Locate the cell with the specified text and output its [X, Y] center coordinate. 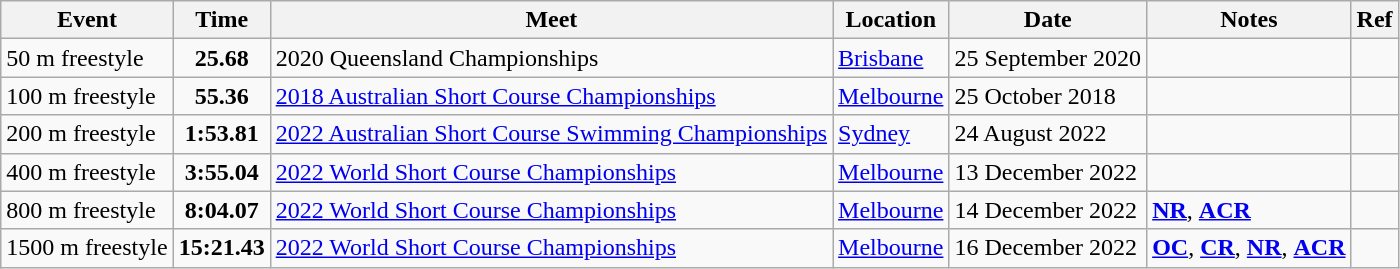
50 m freestyle [87, 58]
200 m freestyle [87, 134]
55.36 [222, 96]
8:04.07 [222, 210]
Brisbane [891, 58]
3:55.04 [222, 172]
OC, CR, NR, ACR [1249, 248]
800 m freestyle [87, 210]
Date [1048, 20]
2018 Australian Short Course Championships [551, 96]
Time [222, 20]
Meet [551, 20]
25 September 2020 [1048, 58]
15:21.43 [222, 248]
16 December 2022 [1048, 248]
24 August 2022 [1048, 134]
2020 Queensland Championships [551, 58]
Event [87, 20]
400 m freestyle [87, 172]
Sydney [891, 134]
2022 Australian Short Course Swimming Championships [551, 134]
NR, ACR [1249, 210]
25.68 [222, 58]
Location [891, 20]
Notes [1249, 20]
1500 m freestyle [87, 248]
100 m freestyle [87, 96]
13 December 2022 [1048, 172]
1:53.81 [222, 134]
Ref [1374, 20]
14 December 2022 [1048, 210]
25 October 2018 [1048, 96]
